Find where the given text appears and provide that cell's center as (x, y) coordinate. 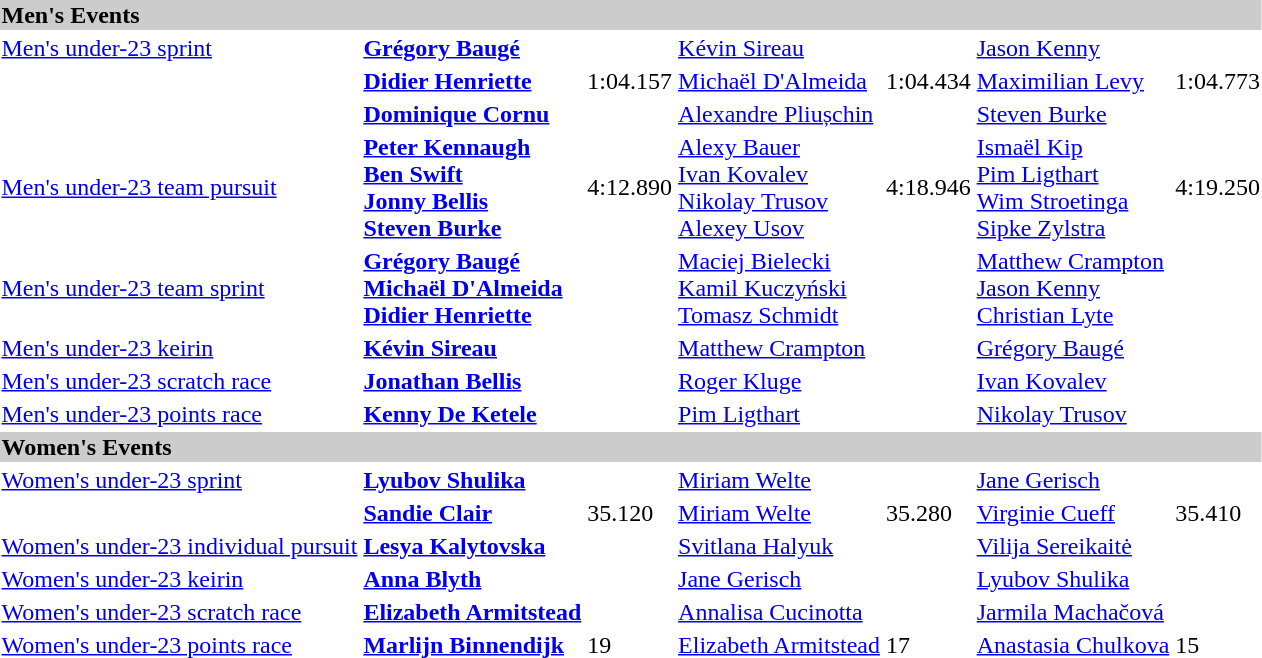
Matthew CramptonJason KennyChristian Lyte (1073, 288)
Women's under-23 scratch race (180, 612)
35.410 (1218, 513)
Roger Kluge (780, 381)
35.120 (630, 513)
4:19.250 (1218, 188)
4:18.946 (928, 188)
Men's under-23 keirin (180, 348)
Nikolay Trusov (1073, 414)
Matthew Crampton (780, 348)
Kenny De Ketele (472, 414)
Women's Events (630, 447)
Ivan Kovalev (1073, 381)
Men's under-23 sprint (180, 48)
Grégory BaugéMichaël D'AlmeidaDidier Henriette (472, 288)
1:04.434 (928, 81)
Men's under-23 team pursuit (180, 188)
Elizabeth Armitstead (472, 612)
Dominique Cornu (472, 114)
Pim Ligthart (780, 414)
Maciej BieleckiKamil KuczyńskiTomasz Schmidt (780, 288)
Svitlana Halyuk (780, 546)
Maximilian Levy (1073, 81)
Alexandre Pliușchin (780, 114)
Annalisa Cucinotta (780, 612)
Sandie Clair (472, 513)
Michaël D'Almeida (780, 81)
Jason Kenny (1073, 48)
Didier Henriette (472, 81)
Men's under-23 team sprint (180, 288)
1:04.157 (630, 81)
Anna Blyth (472, 579)
Men's under-23 scratch race (180, 381)
Steven Burke (1073, 114)
1:04.773 (1218, 81)
Women's under-23 individual pursuit (180, 546)
Jonathan Bellis (472, 381)
Men's Events (630, 15)
Virginie Cueff (1073, 513)
Ismaël KipPim LigthartWim StroetingaSipke Zylstra (1073, 188)
4:12.890 (630, 188)
Women's under-23 sprint (180, 480)
Vilija Sereikaitė (1073, 546)
Men's under-23 points race (180, 414)
Lesya Kalytovska (472, 546)
35.280 (928, 513)
Jarmila Machačová (1073, 612)
Peter KennaughBen SwiftJonny BellisSteven Burke (472, 188)
Women's under-23 keirin (180, 579)
Alexy BauerIvan KovalevNikolay TrusovAlexey Usov (780, 188)
